Pinpoint the cell where the given text exists, returning its (x, y) midpoint coordinate. 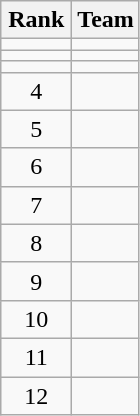
7 (36, 205)
Rank (36, 20)
9 (36, 281)
Team (106, 20)
5 (36, 129)
11 (36, 357)
4 (36, 91)
10 (36, 319)
12 (36, 395)
6 (36, 167)
8 (36, 243)
